For the text-containing cell, return its midpoint in (X, Y) coordinate format. 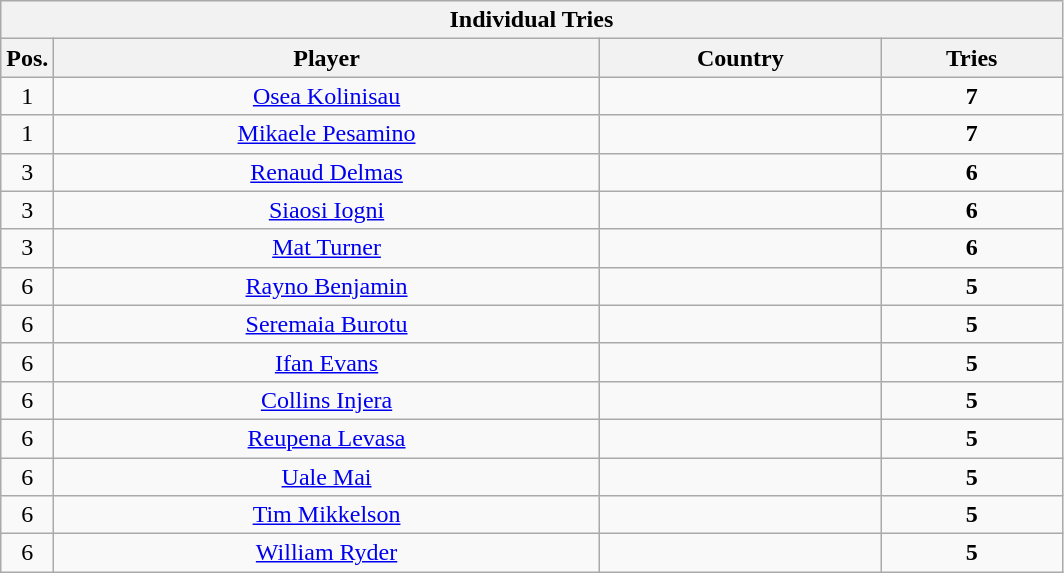
Mikaele Pesamino (326, 134)
Seremaia Burotu (326, 324)
Siaosi Iogni (326, 210)
Tim Mikkelson (326, 515)
Country (740, 58)
Reupena Levasa (326, 438)
William Ryder (326, 553)
Osea Kolinisau (326, 96)
Tries (972, 58)
Rayno Benjamin (326, 286)
Uale Mai (326, 477)
Pos. (28, 58)
Renaud Delmas (326, 172)
Collins Injera (326, 400)
Player (326, 58)
Individual Tries (532, 20)
Ifan Evans (326, 362)
Mat Turner (326, 248)
